From the cell containing the given text, extract its center point as (X, Y) coordinate. 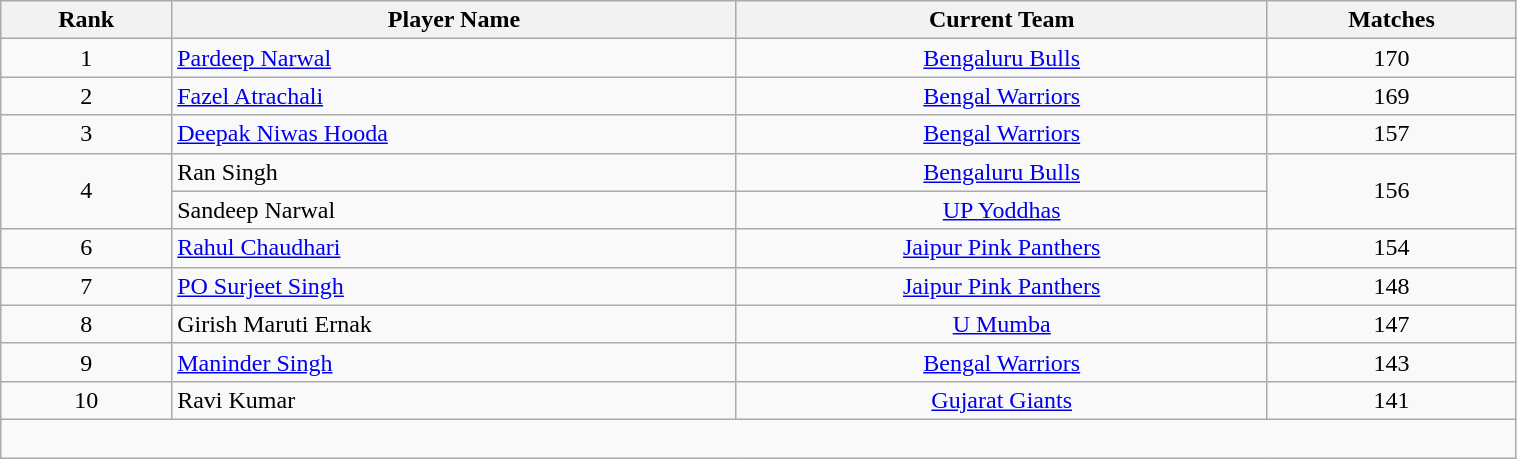
147 (1392, 324)
148 (1392, 286)
154 (1392, 248)
Rank (86, 20)
Rahul Chaudhari (454, 248)
Gujarat Giants (1002, 400)
U Mumba (1002, 324)
Player Name (454, 20)
4 (86, 191)
1 (86, 58)
6 (86, 248)
169 (1392, 96)
Matches (1392, 20)
3 (86, 134)
156 (1392, 191)
9 (86, 362)
141 (1392, 400)
UP Yoddhas (1002, 210)
Ran Singh (454, 172)
10 (86, 400)
Current Team (1002, 20)
Girish Maruti Ernak (454, 324)
PO Surjeet Singh (454, 286)
Ravi Kumar (454, 400)
157 (1392, 134)
Maninder Singh (454, 362)
7 (86, 286)
Pardeep Narwal (454, 58)
170 (1392, 58)
Fazel Atrachali (454, 96)
Deepak Niwas Hooda (454, 134)
Sandeep Narwal (454, 210)
143 (1392, 362)
2 (86, 96)
8 (86, 324)
